Extract the (X, Y) coordinate from the center of the cell holding the provided text.  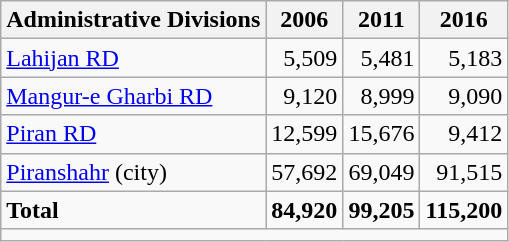
Administrative Divisions (134, 20)
91,515 (464, 172)
99,205 (382, 210)
115,200 (464, 210)
Lahijan RD (134, 58)
9,412 (464, 134)
5,183 (464, 58)
Total (134, 210)
12,599 (304, 134)
69,049 (382, 172)
8,999 (382, 96)
2011 (382, 20)
9,120 (304, 96)
Mangur-e Gharbi RD (134, 96)
Piran RD (134, 134)
15,676 (382, 134)
Piranshahr (city) (134, 172)
84,920 (304, 210)
57,692 (304, 172)
2006 (304, 20)
5,509 (304, 58)
5,481 (382, 58)
2016 (464, 20)
9,090 (464, 96)
